Search for the cell housing the specified text and yield its (x, y) center coordinate. 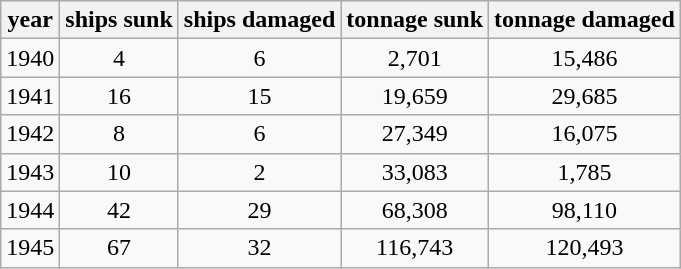
2 (259, 172)
98,110 (585, 210)
19,659 (415, 96)
ships damaged (259, 20)
1944 (30, 210)
1940 (30, 58)
1945 (30, 248)
68,308 (415, 210)
tonnage sunk (415, 20)
32 (259, 248)
16,075 (585, 134)
year (30, 20)
42 (119, 210)
1943 (30, 172)
tonnage damaged (585, 20)
16 (119, 96)
15 (259, 96)
4 (119, 58)
120,493 (585, 248)
15,486 (585, 58)
10 (119, 172)
2,701 (415, 58)
8 (119, 134)
67 (119, 248)
27,349 (415, 134)
1,785 (585, 172)
29 (259, 210)
29,685 (585, 96)
ships sunk (119, 20)
116,743 (415, 248)
1942 (30, 134)
1941 (30, 96)
33,083 (415, 172)
